From the cell containing the given text, extract its center point as [x, y] coordinate. 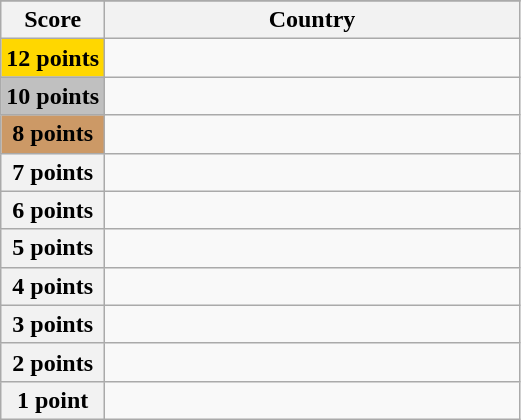
3 points [53, 324]
5 points [53, 248]
Score [53, 20]
10 points [53, 96]
1 point [53, 400]
Country [312, 20]
12 points [53, 58]
8 points [53, 134]
2 points [53, 362]
4 points [53, 286]
6 points [53, 210]
7 points [53, 172]
